Capture the cell that displays the provided text and extract its [x, y] central coordinate. 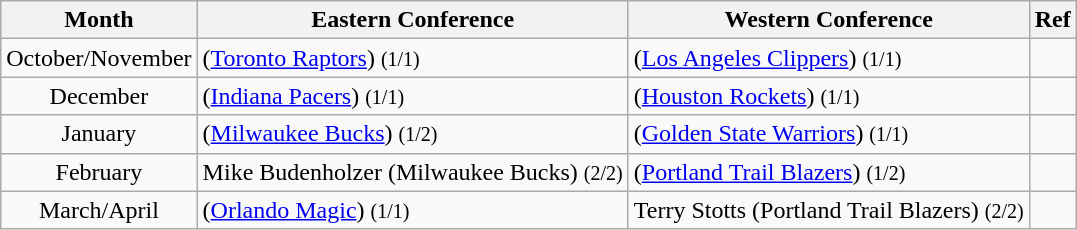
(Indiana Pacers) (1/1) [412, 96]
Western Conference [828, 20]
(Houston Rockets) (1/1) [828, 96]
Terry Stotts (Portland Trail Blazers) (2/2) [828, 210]
Mike Budenholzer (Milwaukee Bucks) (2/2) [412, 172]
February [99, 172]
Month [99, 20]
October/November [99, 58]
(Milwaukee Bucks) (1/2) [412, 134]
March/April [99, 210]
(Portland Trail Blazers) (1/2) [828, 172]
Eastern Conference [412, 20]
(Toronto Raptors) (1/1) [412, 58]
December [99, 96]
January [99, 134]
Ref [1052, 20]
(Orlando Magic) (1/1) [412, 210]
(Los Angeles Clippers) (1/1) [828, 58]
(Golden State Warriors) (1/1) [828, 134]
